Capture the cell that displays the provided text and extract its [x, y] central coordinate. 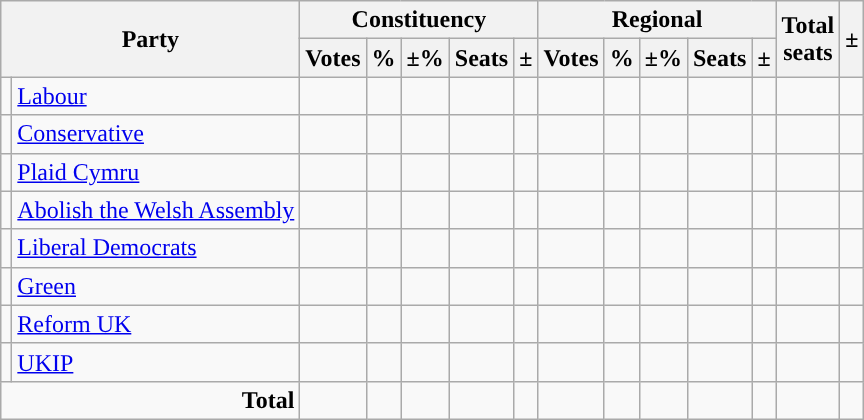
Totalseats [808, 39]
Reform UK [156, 324]
Conservative [156, 134]
Constituency [419, 20]
Plaid Cymru [156, 172]
Liberal Democrats [156, 248]
Party [150, 39]
Regional [657, 20]
Total [150, 400]
Labour [156, 96]
Green [156, 286]
UKIP [156, 362]
Abolish the Welsh Assembly [156, 210]
